Locate the cell with the specified text and output its [X, Y] center coordinate. 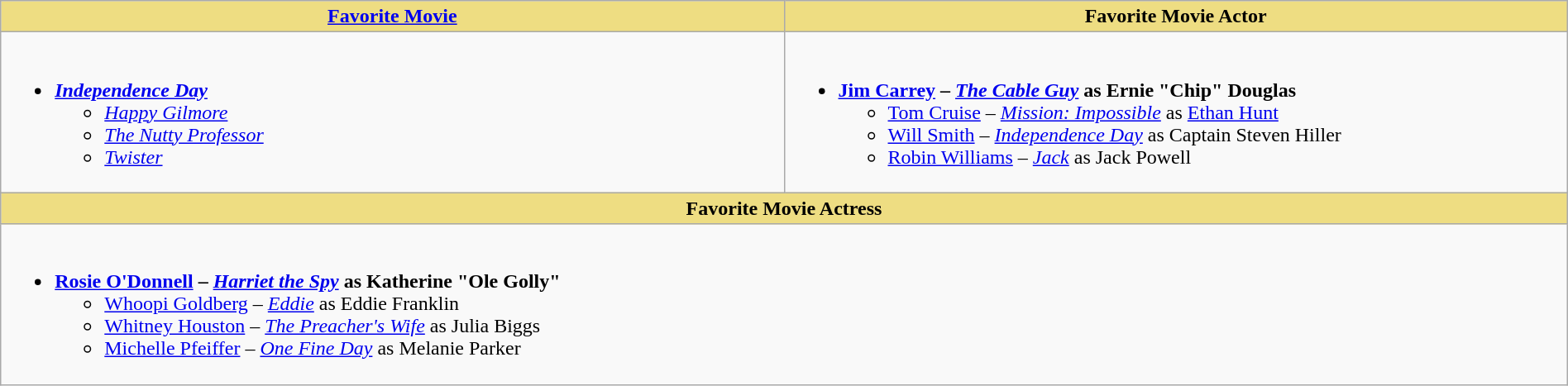
Independence DayHappy GilmoreThe Nutty ProfessorTwister [392, 112]
Favorite Movie [392, 17]
Favorite Movie Actor [1176, 17]
Favorite Movie Actress [784, 208]
